Scan for the cell matching the given text and deliver its [X, Y] coordinate at center. 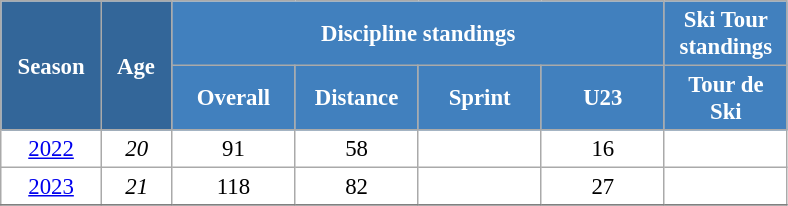
2023 [52, 187]
118 [234, 187]
Season [52, 66]
Tour deSki [726, 98]
16 [602, 149]
21 [136, 187]
58 [356, 149]
Distance [356, 98]
Discipline standings [418, 34]
U23 [602, 98]
91 [234, 149]
27 [602, 187]
Ski Tour standings [726, 34]
Sprint [480, 98]
82 [356, 187]
2022 [52, 149]
Overall [234, 98]
Age [136, 66]
20 [136, 149]
